Scan for the cell matching the given text and deliver its [X, Y] coordinate at center. 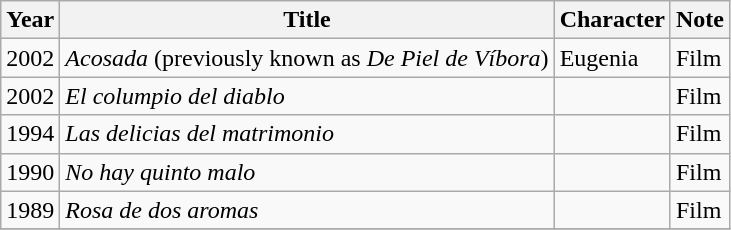
Rosa de dos aromas [307, 210]
Las delicias del matrimonio [307, 134]
Title [307, 20]
Eugenia [612, 58]
El columpio del diablo [307, 96]
1994 [30, 134]
1990 [30, 172]
1989 [30, 210]
Character [612, 20]
Year [30, 20]
Acosada (previously known as De Piel de Víbora) [307, 58]
No hay quinto malo [307, 172]
Note [700, 20]
